Extract the [x, y] coordinate from the center of the cell holding the provided text.  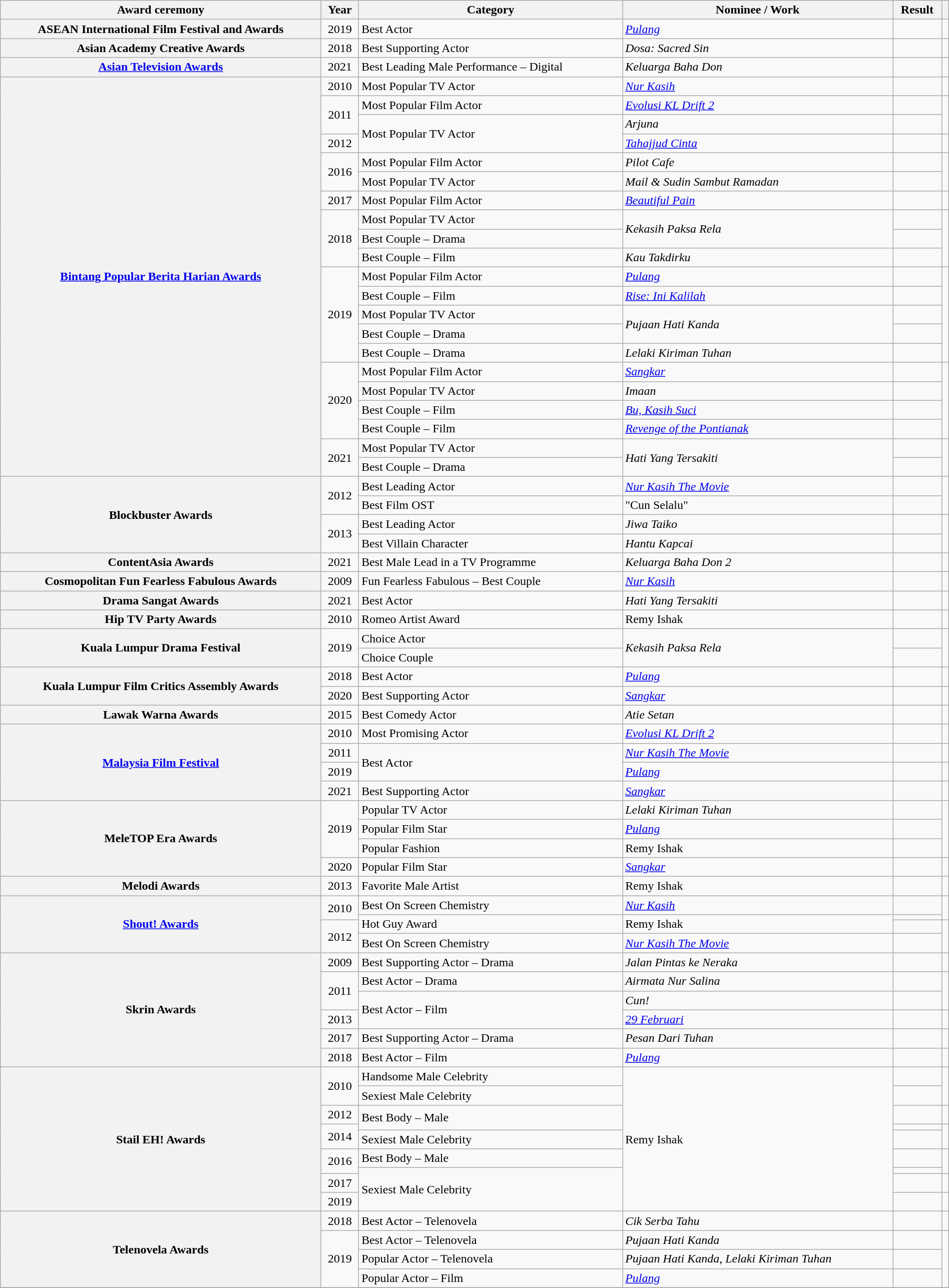
Hantu Kapcai [758, 543]
Skrin Awards [161, 1010]
Popular Actor – Film [491, 1278]
Award ceremony [161, 10]
Blockbuster Awards [161, 514]
Favorite Male Artist [491, 886]
"Cun Selalu" [758, 505]
Asian Academy Creative Awards [161, 48]
Keluarga Baha Don 2 [758, 562]
29 Februari [758, 1019]
ContentAsia Awards [161, 562]
Drama Sangat Awards [161, 600]
Popular TV Actor [491, 810]
Kuala Lumpur Film Critics Assembly Awards [161, 686]
Hot Guy Award [491, 924]
Bu, Kasih Suci [758, 410]
Year [339, 10]
2015 [339, 715]
Imaan [758, 391]
Jiwa Taiko [758, 524]
Pujaan Hati Kanda, Lelaki Kiriman Tuhan [758, 1259]
Rise: Ini Kalilah [758, 296]
Jalan Pintas ke Neraka [758, 962]
Best Leading Male Performance – Digital [491, 67]
Asian Television Awards [161, 67]
Best Villain Character [491, 543]
Cun! [758, 1000]
Best Film OST [491, 505]
2014 [339, 1136]
Best Actor – Drama [491, 981]
Shout! Awards [161, 924]
Atie Setan [758, 715]
Arjuna [758, 124]
Pesan Dari Tuhan [758, 1038]
Handsome Male Celebrity [491, 1076]
Hip TV Party Awards [161, 619]
Bintang Popular Berita Harian Awards [161, 276]
Most Promising Actor [491, 734]
Melodi Awards [161, 886]
Malaysia Film Festival [161, 762]
MeleTOP Era Awards [161, 838]
Nominee / Work [758, 10]
ASEAN International Film Festival and Awards [161, 29]
Popular Fashion [491, 848]
Pilot Cafe [758, 162]
Telenovela Awards [161, 1249]
Fun Fearless Fabulous – Best Couple [491, 581]
Cosmopolitan Fun Fearless Fabulous Awards [161, 581]
Result [917, 10]
Airmata Nur Salina [758, 981]
Choice Actor [491, 638]
Revenge of the Pontianak [758, 429]
Cik Serba Tahu [758, 1221]
Romeo Artist Award [491, 619]
Category [491, 10]
Keluarga Baha Don [758, 67]
Lawak Warna Awards [161, 715]
Dosa: Sacred Sin [758, 48]
Mail & Sudin Sambut Ramadan [758, 181]
Stail EH! Awards [161, 1139]
Beautiful Pain [758, 200]
Kau Takdirku [758, 258]
Choice Couple [491, 658]
Tahajjud Cinta [758, 143]
Popular Actor – Telenovela [491, 1259]
Kuala Lumpur Drama Festival [161, 648]
Best Comedy Actor [491, 715]
Best Male Lead in a TV Programme [491, 562]
